Scan for the cell matching the given text and deliver its (X, Y) coordinate at center. 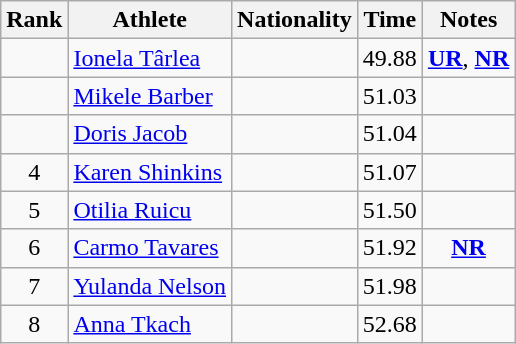
Yulanda Nelson (150, 286)
8 (34, 324)
4 (34, 172)
52.68 (390, 324)
51.50 (390, 210)
Mikele Barber (150, 96)
49.88 (390, 58)
51.07 (390, 172)
UR, NR (468, 58)
Carmo Tavares (150, 248)
6 (34, 248)
51.04 (390, 134)
Otilia Ruicu (150, 210)
7 (34, 286)
Notes (468, 20)
Anna Tkach (150, 324)
Time (390, 20)
51.03 (390, 96)
Athlete (150, 20)
Doris Jacob (150, 134)
NR (468, 248)
51.92 (390, 248)
51.98 (390, 286)
Ionela Târlea (150, 58)
Rank (34, 20)
5 (34, 210)
Karen Shinkins (150, 172)
Nationality (295, 20)
